Search for the cell housing the specified text and yield its [X, Y] center coordinate. 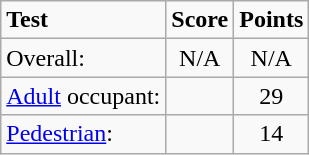
Points [272, 20]
Adult occupant: [84, 96]
Overall: [84, 58]
14 [272, 134]
Score [200, 20]
Test [84, 20]
29 [272, 96]
Pedestrian: [84, 134]
